Detect which cell encompasses the target text, then output its (X, Y) center coordinate. 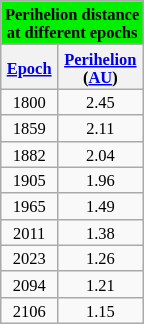
2023 (30, 258)
2.04 (100, 154)
2011 (30, 232)
Epoch (30, 67)
1905 (30, 180)
1965 (30, 206)
2.11 (100, 128)
1.96 (100, 180)
1.21 (100, 284)
2.45 (100, 102)
1.26 (100, 258)
1.15 (100, 310)
2094 (30, 284)
1.38 (100, 232)
Perihelion(AU) (100, 67)
1800 (30, 102)
1882 (30, 154)
2106 (30, 310)
1859 (30, 128)
1.49 (100, 206)
Perihelion distanceat different epochs (72, 23)
